Pinpoint the cell where the given text exists, returning its (x, y) midpoint coordinate. 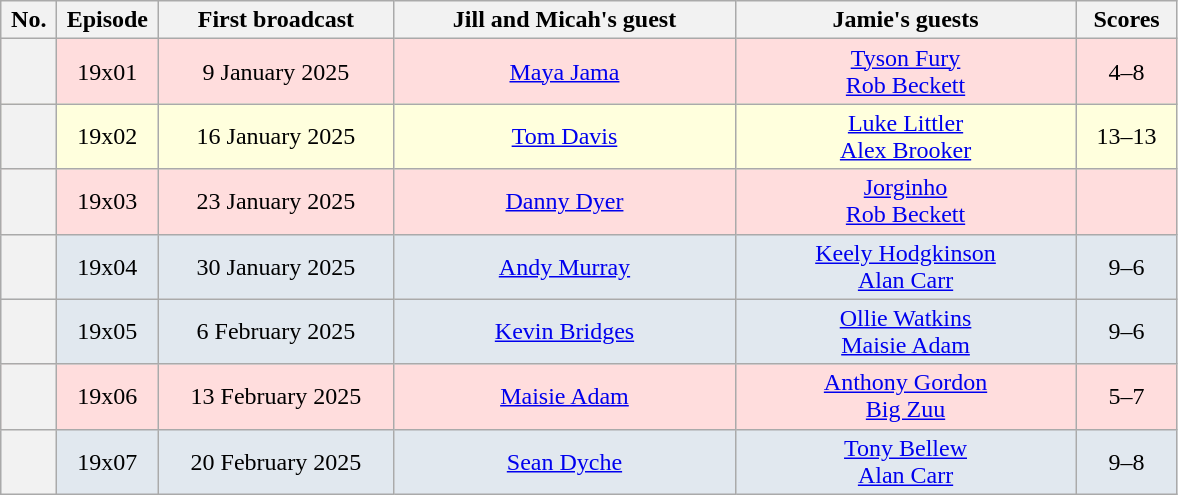
13 February 2025 (276, 396)
Danny Dyer (564, 202)
19x04 (108, 266)
19x03 (108, 202)
Tyson FuryRob Beckett (906, 72)
23 January 2025 (276, 202)
19x05 (108, 332)
19x06 (108, 396)
Luke LittlerAlex Brooker (906, 136)
Tony BellewAlan Carr (906, 462)
19x02 (108, 136)
13–13 (1126, 136)
Tom Davis (564, 136)
20 February 2025 (276, 462)
6 February 2025 (276, 332)
Andy Murray (564, 266)
First broadcast (276, 20)
30 January 2025 (276, 266)
JorginhoRob Beckett (906, 202)
Sean Dyche (564, 462)
Jamie's guests (906, 20)
Maya Jama (564, 72)
Episode (108, 20)
Jill and Micah's guest (564, 20)
4–8 (1126, 72)
16 January 2025 (276, 136)
No. (29, 20)
Keely HodgkinsonAlan Carr (906, 266)
Maisie Adam (564, 396)
Scores (1126, 20)
19x01 (108, 72)
9 January 2025 (276, 72)
19x07 (108, 462)
Anthony GordonBig Zuu (906, 396)
Kevin Bridges (564, 332)
5–7 (1126, 396)
Ollie WatkinsMaisie Adam (906, 332)
9–8 (1126, 462)
